Pinpoint the cell where the given text exists, returning its [X, Y] midpoint coordinate. 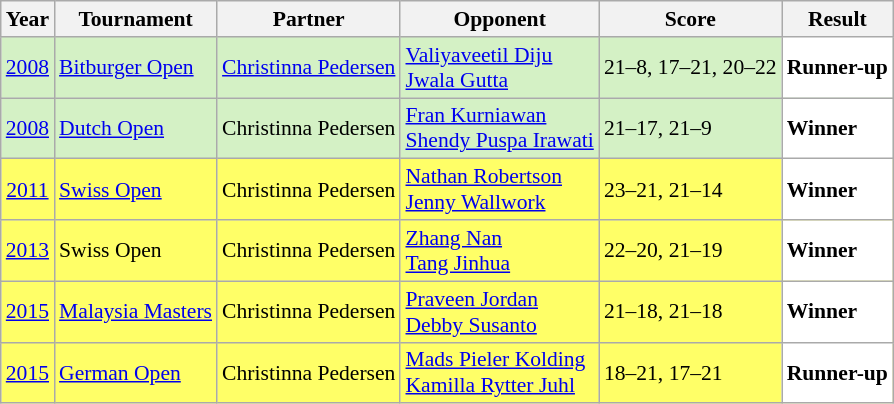
Nathan Robertson Jenny Wallwork [499, 190]
Year [28, 19]
Score [690, 19]
Valiyaveetil Diju Jwala Gutta [499, 68]
Zhang Nan Tang Jinhua [499, 250]
21–17, 21–9 [690, 128]
Opponent [499, 19]
18–21, 17–21 [690, 372]
Tournament [136, 19]
21–18, 21–18 [690, 312]
22–20, 21–19 [690, 250]
Mads Pieler Kolding Kamilla Rytter Juhl [499, 372]
2013 [28, 250]
Bitburger Open [136, 68]
Praveen Jordan Debby Susanto [499, 312]
Partner [308, 19]
Fran Kurniawan Shendy Puspa Irawati [499, 128]
Malaysia Masters [136, 312]
Result [838, 19]
Dutch Open [136, 128]
German Open [136, 372]
23–21, 21–14 [690, 190]
21–8, 17–21, 20–22 [690, 68]
2011 [28, 190]
